Scan for the cell matching the given text and deliver its (x, y) coordinate at center. 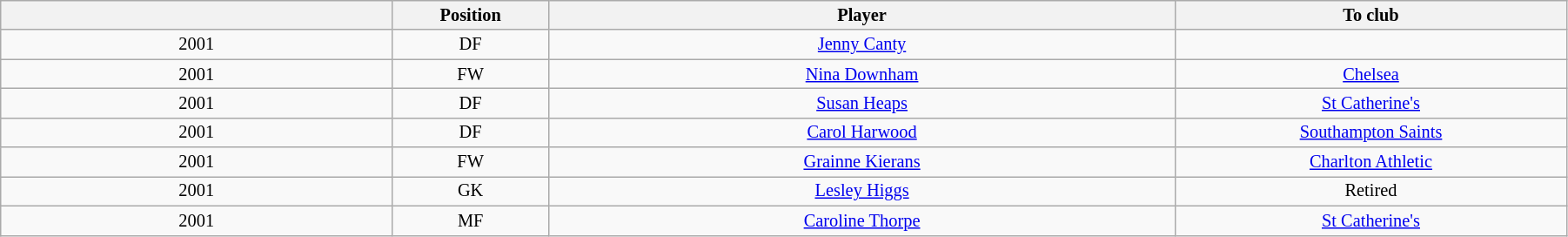
Position (471, 15)
Player (862, 15)
GK (471, 191)
Charlton Athletic (1371, 162)
Caroline Thorpe (862, 220)
Nina Downham (862, 74)
Carol Harwood (862, 132)
Lesley Higgs (862, 191)
Jenny Canty (862, 44)
Chelsea (1371, 74)
To club (1371, 15)
Retired (1371, 191)
Southampton Saints (1371, 132)
Grainne Kierans (862, 162)
Susan Heaps (862, 103)
MF (471, 220)
